Extract the (x, y) coordinate from the center of the cell holding the provided text.  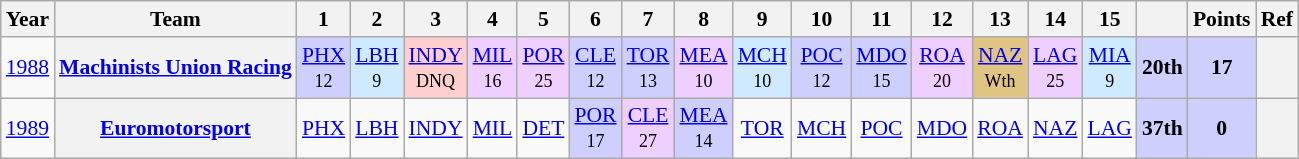
5 (543, 19)
MCH (822, 128)
TOR13 (648, 68)
4 (493, 19)
LAG25 (1055, 68)
ROA (1000, 128)
PHX (324, 128)
CLE12 (595, 68)
POC12 (822, 68)
MIL (493, 128)
POR25 (543, 68)
11 (882, 19)
1988 (28, 68)
POR17 (595, 128)
0 (1222, 128)
MDO15 (882, 68)
Euromotorsport (176, 128)
17 (1222, 68)
3 (436, 19)
LBH (376, 128)
ROA20 (942, 68)
POC (882, 128)
CLE27 (648, 128)
INDY (436, 128)
10 (822, 19)
7 (648, 19)
MEA14 (703, 128)
Team (176, 19)
Year (28, 19)
14 (1055, 19)
Points (1222, 19)
Ref (1277, 19)
INDYDNQ (436, 68)
MCH10 (762, 68)
LAG (1109, 128)
1989 (28, 128)
NAZWth (1000, 68)
MDO (942, 128)
MIA9 (1109, 68)
13 (1000, 19)
12 (942, 19)
TOR (762, 128)
9 (762, 19)
DET (543, 128)
8 (703, 19)
NAZ (1055, 128)
PHX12 (324, 68)
6 (595, 19)
37th (1162, 128)
1 (324, 19)
Machinists Union Racing (176, 68)
MEA10 (703, 68)
2 (376, 19)
15 (1109, 19)
LBH9 (376, 68)
MIL16 (493, 68)
20th (1162, 68)
